Determine the [X, Y] coordinate at the center of the cell enclosing the given text.  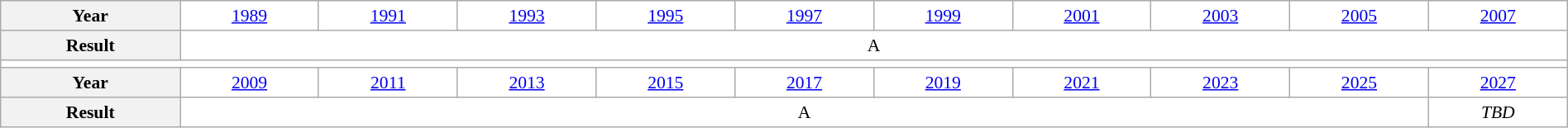
2003 [1221, 16]
2027 [1498, 83]
2005 [1360, 16]
2013 [527, 83]
1993 [527, 16]
2007 [1498, 16]
2025 [1360, 83]
2009 [250, 83]
2011 [388, 83]
1989 [250, 16]
2019 [943, 83]
1997 [805, 16]
1999 [943, 16]
2023 [1221, 83]
1995 [666, 16]
2017 [805, 83]
2001 [1082, 16]
1991 [388, 16]
2021 [1082, 83]
2015 [666, 83]
TBD [1498, 112]
